Return (X, Y) of the center of cell containing provided text 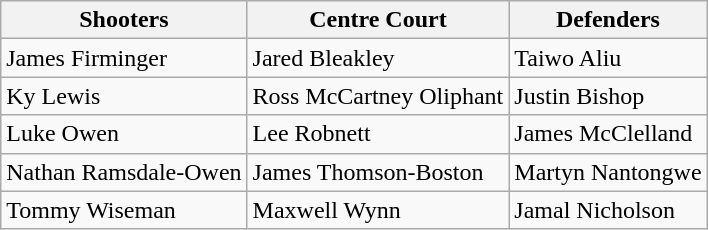
Centre Court (378, 20)
Maxwell Wynn (378, 210)
James Thomson-Boston (378, 172)
Defenders (608, 20)
Shooters (124, 20)
Nathan Ramsdale-Owen (124, 172)
James Firminger (124, 58)
Justin Bishop (608, 96)
Taiwo Aliu (608, 58)
James McClelland (608, 134)
Ky Lewis (124, 96)
Martyn Nantongwe (608, 172)
Jamal Nicholson (608, 210)
Ross McCartney Oliphant (378, 96)
Jared Bleakley (378, 58)
Lee Robnett (378, 134)
Luke Owen (124, 134)
Tommy Wiseman (124, 210)
